Identify which cell holds the provided text, then report its (X, Y) central coordinate. 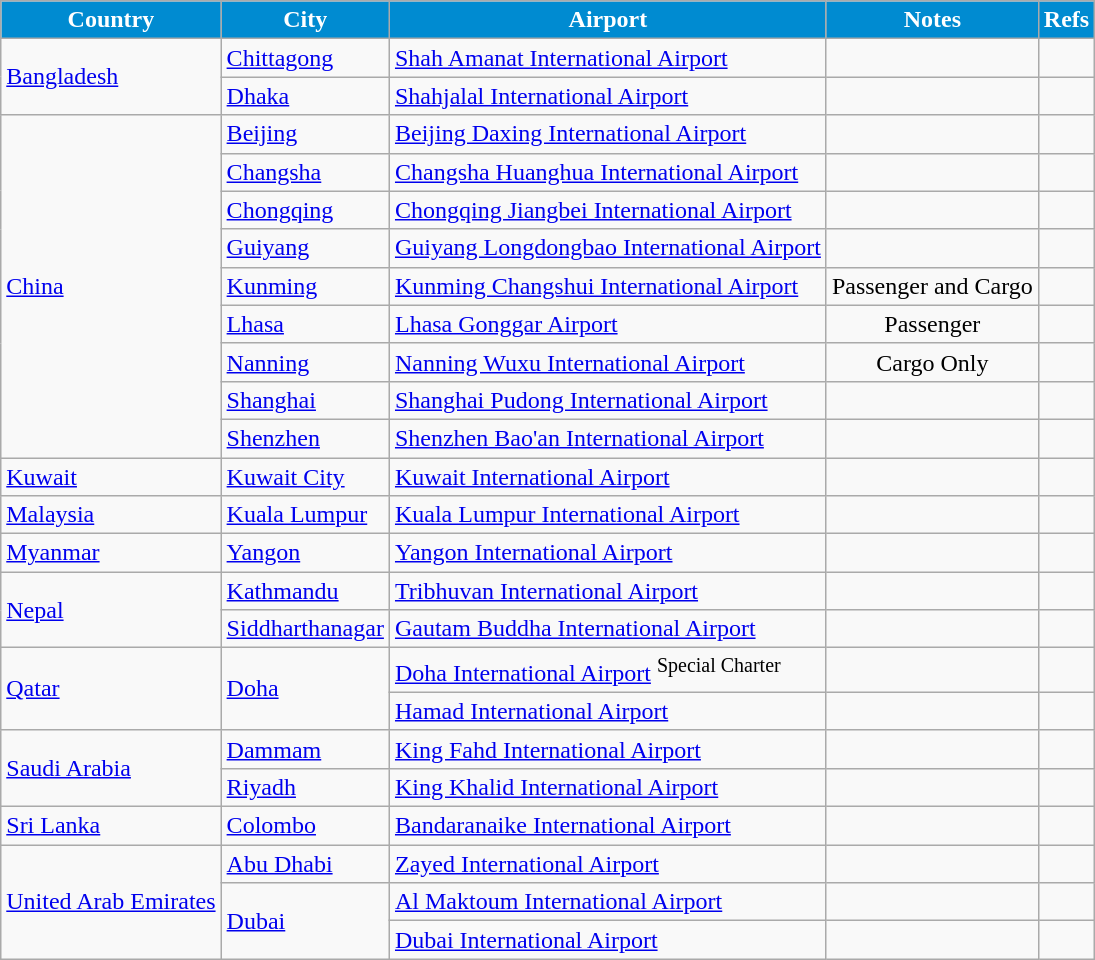
Country (111, 20)
Changsha Huanghua International Airport (608, 172)
Chongqing (305, 210)
Shanghai (305, 400)
Dhaka (305, 96)
Myanmar (111, 553)
Refs (1066, 20)
Airport (608, 20)
Tribhuvan International Airport (608, 591)
Lhasa (305, 324)
Sri Lanka (111, 826)
Saudi Arabia (111, 768)
Shenzhen (305, 438)
Dubai International Airport (608, 940)
China (111, 286)
Nanning (305, 362)
Kathmandu (305, 591)
Kunming (305, 286)
Malaysia (111, 515)
Kuala Lumpur (305, 515)
King Khalid International Airport (608, 787)
Riyadh (305, 787)
Chongqing Jiangbei International Airport (608, 210)
Beijing Daxing International Airport (608, 134)
Nanning Wuxu International Airport (608, 362)
King Fahd International Airport (608, 749)
Guiyang Longdongbao International Airport (608, 248)
Gautam Buddha International Airport (608, 629)
Qatar (111, 690)
Siddharthanagar (305, 629)
Shenzhen Bao'an International Airport (608, 438)
Doha (305, 690)
Yangon (305, 553)
Cargo Only (932, 362)
United Arab Emirates (111, 902)
Notes (932, 20)
Chittagong (305, 58)
Abu Dhabi (305, 864)
City (305, 20)
Hamad International Airport (608, 711)
Colombo (305, 826)
Yangon International Airport (608, 553)
Nepal (111, 610)
Bangladesh (111, 77)
Beijing (305, 134)
Passenger and Cargo (932, 286)
Shah Amanat International Airport (608, 58)
Zayed International Airport (608, 864)
Lhasa Gonggar Airport (608, 324)
Passenger (932, 324)
Doha International Airport Special Charter (608, 670)
Al Maktoum International Airport (608, 902)
Dammam (305, 749)
Kuwait City (305, 477)
Kuala Lumpur International Airport (608, 515)
Kuwait (111, 477)
Dubai (305, 921)
Kunming Changshui International Airport (608, 286)
Changsha (305, 172)
Kuwait International Airport (608, 477)
Bandaranaike International Airport (608, 826)
Shanghai Pudong International Airport (608, 400)
Guiyang (305, 248)
Shahjalal International Airport (608, 96)
